Return [X, Y] of the center of cell containing provided text 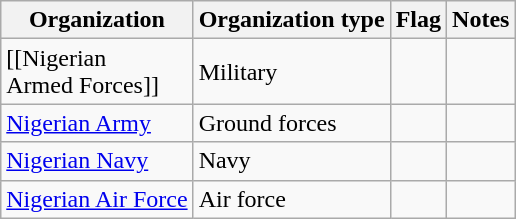
[[NigerianArmed Forces]] [97, 72]
Notes [481, 20]
Organization [97, 20]
Organization type [292, 20]
Nigerian Army [97, 123]
Navy [292, 161]
Nigerian Navy [97, 161]
Military [292, 72]
Flag [418, 20]
Nigerian Air Force [97, 199]
Ground forces [292, 123]
Air force [292, 199]
